Output the [x, y] coordinate of the center of the cell containing the given text.  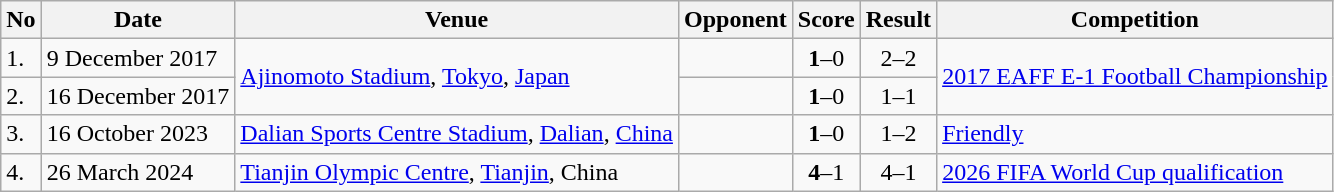
4. [21, 172]
2017 EAFF E-1 Football Championship [1135, 77]
16 October 2023 [138, 134]
2026 FIFA World Cup qualification [1135, 172]
Ajinomoto Stadium, Tokyo, Japan [457, 77]
No [21, 20]
Date [138, 20]
Tianjin Olympic Centre, Tianjin, China [457, 172]
9 December 2017 [138, 58]
1–2 [898, 134]
3. [21, 134]
2. [21, 96]
16 December 2017 [138, 96]
Result [898, 20]
Score [826, 20]
26 March 2024 [138, 172]
Opponent [735, 20]
2–2 [898, 58]
1–1 [898, 96]
Competition [1135, 20]
1. [21, 58]
Dalian Sports Centre Stadium, Dalian, China [457, 134]
Venue [457, 20]
Friendly [1135, 134]
